Find where the given text appears and provide that cell's center as (X, Y) coordinate. 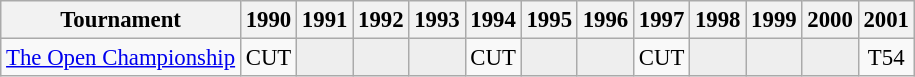
1994 (493, 20)
T54 (886, 58)
1995 (549, 20)
1991 (325, 20)
1999 (774, 20)
1998 (718, 20)
2001 (886, 20)
1992 (381, 20)
1996 (605, 20)
The Open Championship (121, 58)
1997 (661, 20)
Tournament (121, 20)
1990 (268, 20)
2000 (830, 20)
1993 (437, 20)
